Determine the [x, y] coordinate at the center of the cell enclosing the given text.  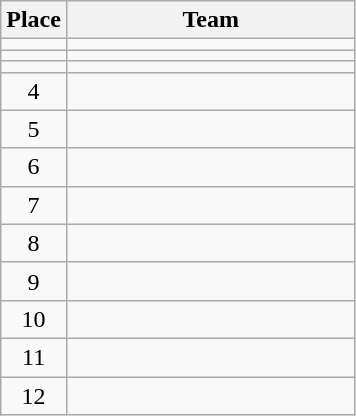
12 [34, 395]
6 [34, 167]
7 [34, 205]
Place [34, 20]
10 [34, 319]
5 [34, 129]
Team [210, 20]
11 [34, 357]
9 [34, 281]
8 [34, 243]
4 [34, 91]
